Scan for the cell matching the given text and deliver its (x, y) coordinate at center. 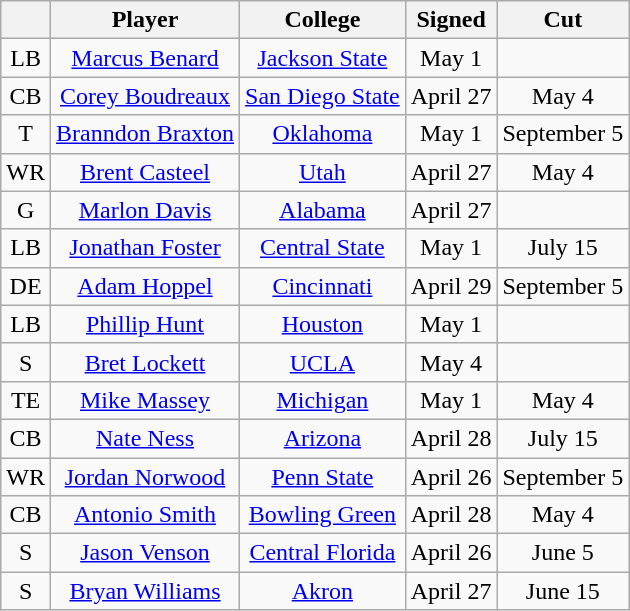
Bowling Green (323, 515)
Arizona (323, 438)
June 15 (563, 591)
Central State (323, 248)
Signed (451, 20)
Jordan Norwood (144, 477)
Phillip Hunt (144, 324)
Marcus Benard (144, 58)
Alabama (323, 210)
Mike Massey (144, 400)
Branndon Braxton (144, 134)
TE (26, 400)
Brent Casteel (144, 172)
DE (26, 286)
Cut (563, 20)
Bryan Williams (144, 591)
G (26, 210)
UCLA (323, 362)
Jason Venson (144, 553)
Bret Lockett (144, 362)
Central Florida (323, 553)
Utah (323, 172)
Player (144, 20)
Corey Boudreaux (144, 96)
College (323, 20)
T (26, 134)
April 29 (451, 286)
Michigan (323, 400)
Akron (323, 591)
Oklahoma (323, 134)
Marlon Davis (144, 210)
Jackson State (323, 58)
Antonio Smith (144, 515)
Houston (323, 324)
San Diego State (323, 96)
Adam Hoppel (144, 286)
Nate Ness (144, 438)
June 5 (563, 553)
Cincinnati (323, 286)
Jonathan Foster (144, 248)
Penn State (323, 477)
